Search for the cell housing the specified text and yield its (x, y) center coordinate. 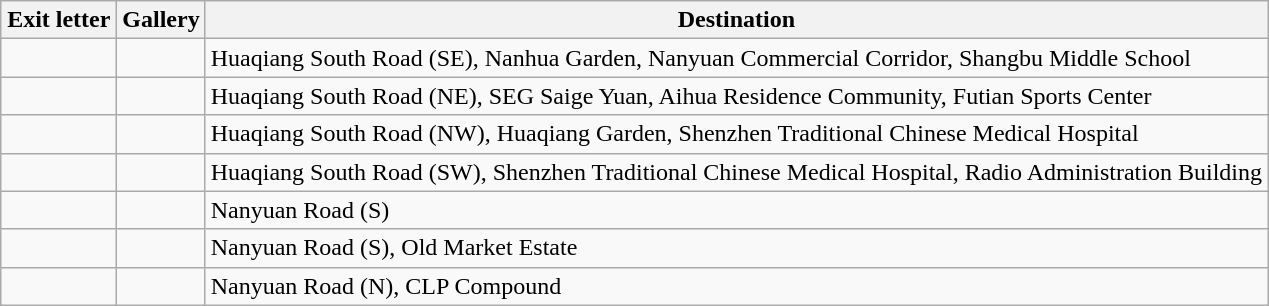
Nanyuan Road (S), Old Market Estate (736, 248)
Huaqiang South Road (NW), Huaqiang Garden, Shenzhen Traditional Chinese Medical Hospital (736, 134)
Destination (736, 20)
Exit letter (59, 20)
Huaqiang South Road (NE), SEG Saige Yuan, Aihua Residence Community, Futian Sports Center (736, 96)
Nanyuan Road (S) (736, 210)
Gallery (161, 20)
Nanyuan Road (N), CLP Compound (736, 286)
Huaqiang South Road (SE), Nanhua Garden, Nanyuan Commercial Corridor, Shangbu Middle School (736, 58)
Huaqiang South Road (SW), Shenzhen Traditional Chinese Medical Hospital, Radio Administration Building (736, 172)
